Return the (X, Y) coordinate for the center point of the cell that contains the specified text.  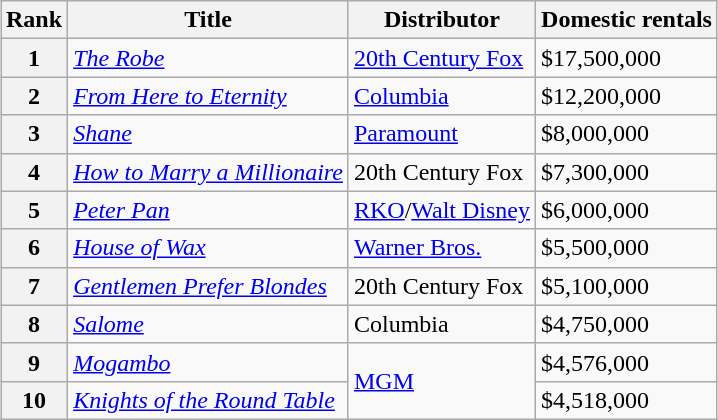
How to Marry a Millionaire (208, 172)
Shane (208, 134)
$5,100,000 (627, 286)
Peter Pan (208, 210)
Gentlemen Prefer Blondes (208, 286)
$6,000,000 (627, 210)
$4,518,000 (627, 400)
7 (34, 286)
Salome (208, 324)
5 (34, 210)
Knights of the Round Table (208, 400)
Rank (34, 20)
$4,576,000 (627, 362)
House of Wax (208, 248)
$12,200,000 (627, 96)
10 (34, 400)
1 (34, 58)
$4,750,000 (627, 324)
4 (34, 172)
$8,000,000 (627, 134)
Paramount (442, 134)
9 (34, 362)
The Robe (208, 58)
Distributor (442, 20)
$17,500,000 (627, 58)
RKO/Walt Disney (442, 210)
$7,300,000 (627, 172)
2 (34, 96)
From Here to Eternity (208, 96)
Title (208, 20)
6 (34, 248)
8 (34, 324)
MGM (442, 381)
Mogambo (208, 362)
3 (34, 134)
Domestic rentals (627, 20)
$5,500,000 (627, 248)
Warner Bros. (442, 248)
